Return (x, y) of the center of cell containing provided text 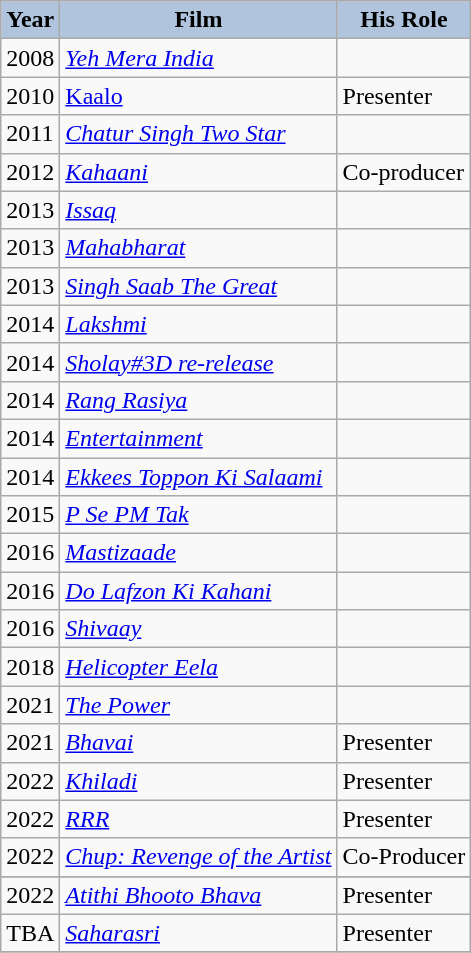
Lakshmi (198, 324)
Khiladi (198, 781)
Helicopter Eela (198, 667)
2011 (30, 134)
Chatur Singh Two Star (198, 134)
Co-producer (404, 172)
Do Lafzon Ki Kahani (198, 591)
Mahabharat (198, 248)
P Se PM Tak (198, 515)
Yeh Mera India (198, 58)
2008 (30, 58)
Singh Saab The Great (198, 286)
TBA (30, 933)
Entertainment (198, 438)
RRR (198, 819)
Atithi Bhooto Bhava (198, 895)
His Role (404, 20)
2010 (30, 96)
The Power (198, 705)
Issaq (198, 210)
2015 (30, 515)
Shivaay (198, 629)
Sholay#3D re-release (198, 362)
2012 (30, 172)
Year (30, 20)
Chup: Revenge of the Artist (198, 857)
Mastizaade (198, 553)
Rang Rasiya (198, 400)
Kahaani (198, 172)
Bhavai (198, 743)
Saharasri (198, 933)
Film (198, 20)
Ekkees Toppon Ki Salaami (198, 477)
2018 (30, 667)
Kaalo (198, 96)
Co-Producer (404, 857)
